Determine the [X, Y] coordinate at the center of the cell enclosing the given text.  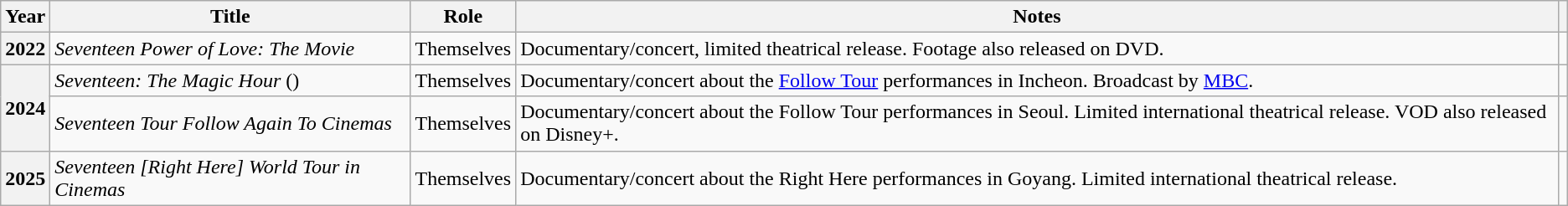
Seventeen: The Magic Hour () [230, 80]
2022 [25, 49]
Documentary/concert, limited theatrical release. Footage also released on DVD. [1037, 49]
Seventeen Power of Love: The Movie [230, 49]
Documentary/concert about the Follow Tour performances in Seoul. Limited international theatrical release. VOD also released on Disney+. [1037, 124]
Documentary/concert about the Follow Tour performances in Incheon. Broadcast by MBC. [1037, 80]
Year [25, 17]
Title [230, 17]
Documentary/concert about the Right Here performances in Goyang. Limited international theatrical release. [1037, 178]
Seventeen Tour Follow Again To Cinemas [230, 124]
2024 [25, 107]
Seventeen [Right Here] World Tour in Cinemas [230, 178]
2025 [25, 178]
Notes [1037, 17]
Role [463, 17]
